Find where the given text appears and provide that cell's center as [X, Y] coordinate. 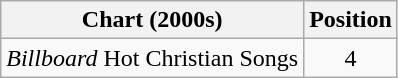
Billboard Hot Christian Songs [152, 58]
4 [351, 58]
Position [351, 20]
Chart (2000s) [152, 20]
